Detect which cell encompasses the target text, then output its (x, y) center coordinate. 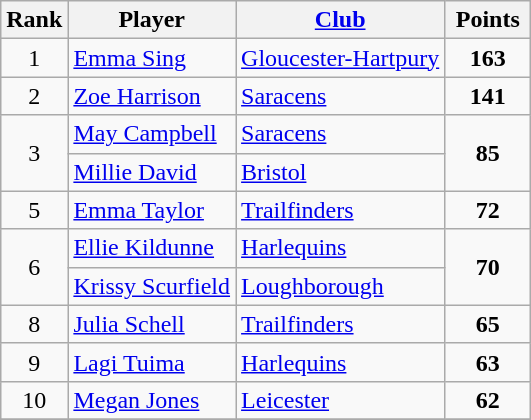
62 (488, 400)
85 (488, 153)
Emma Taylor (152, 210)
2 (34, 96)
3 (34, 153)
Gloucester-Hartpury (340, 58)
Points (488, 20)
Club (340, 20)
May Campbell (152, 134)
141 (488, 96)
Krissy Scurfield (152, 286)
Ellie Kildunne (152, 248)
72 (488, 210)
70 (488, 267)
Rank (34, 20)
Loughborough (340, 286)
Leicester (340, 400)
Player (152, 20)
Julia Schell (152, 324)
5 (34, 210)
9 (34, 362)
65 (488, 324)
8 (34, 324)
Lagi Tuima (152, 362)
Megan Jones (152, 400)
63 (488, 362)
Zoe Harrison (152, 96)
163 (488, 58)
Millie David (152, 172)
1 (34, 58)
Bristol (340, 172)
Emma Sing (152, 58)
10 (34, 400)
6 (34, 267)
